Pinpoint the cell where the given text exists, returning its (x, y) midpoint coordinate. 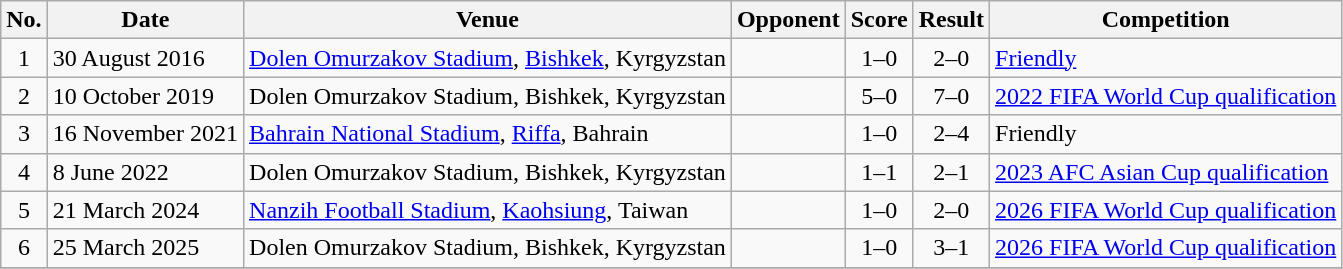
1 (24, 58)
3–1 (951, 248)
6 (24, 248)
2022 FIFA World Cup qualification (1166, 96)
7–0 (951, 96)
Score (879, 20)
3 (24, 134)
5–0 (879, 96)
Date (145, 20)
10 October 2019 (145, 96)
8 June 2022 (145, 172)
Venue (488, 20)
4 (24, 172)
21 March 2024 (145, 210)
No. (24, 20)
Result (951, 20)
2–1 (951, 172)
Opponent (788, 20)
Nanzih Football Stadium, Kaohsiung, Taiwan (488, 210)
30 August 2016 (145, 58)
16 November 2021 (145, 134)
2–4 (951, 134)
2023 AFC Asian Cup qualification (1166, 172)
Bahrain National Stadium, Riffa, Bahrain (488, 134)
25 March 2025 (145, 248)
5 (24, 210)
2 (24, 96)
1–1 (879, 172)
Competition (1166, 20)
